From the cell containing the given text, extract its center point as (x, y) coordinate. 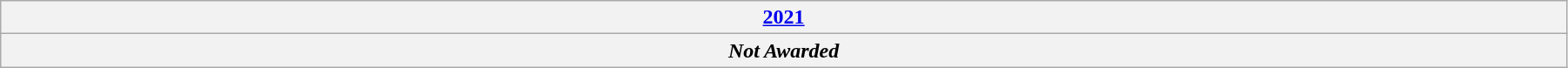
Not Awarded (784, 51)
2021 (784, 17)
